For the text-containing cell, return its midpoint in [x, y] coordinate format. 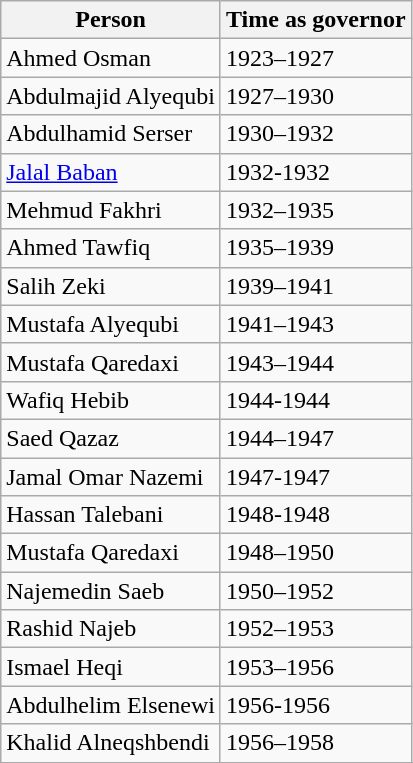
1932-1932 [316, 172]
Ismael Heqi [111, 667]
1927–1930 [316, 96]
Jalal Baban [111, 172]
1947-1947 [316, 477]
Abdulhamid Serser [111, 134]
Khalid Alneqshbendi [111, 743]
1956-1956 [316, 705]
1944-1944 [316, 400]
1948-1948 [316, 515]
Abdulhelim Elsenewi [111, 705]
1939–1941 [316, 286]
1952–1953 [316, 629]
Rashid Najeb [111, 629]
1956–1958 [316, 743]
Ahmed Osman [111, 58]
Wafiq Hebib [111, 400]
1941–1943 [316, 324]
1953–1956 [316, 667]
Abdulmajid Alyequbi [111, 96]
1948–1950 [316, 553]
Jamal Omar Nazemi [111, 477]
1932–1935 [316, 210]
Person [111, 20]
Ahmed Tawfiq [111, 248]
Salih Zeki [111, 286]
Najemedin Saeb [111, 591]
Saed Qazaz [111, 438]
Time as governor [316, 20]
1950–1952 [316, 591]
Mehmud Fakhri [111, 210]
1935–1939 [316, 248]
1943–1944 [316, 362]
Mustafa Alyequbi [111, 324]
1923–1927 [316, 58]
1944–1947 [316, 438]
1930–1932 [316, 134]
Hassan Talebani [111, 515]
